Locate the cell with the specified text and output its (x, y) center coordinate. 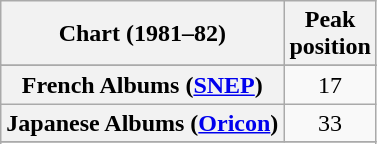
Japanese Albums (Oricon) (142, 123)
33 (330, 123)
French Albums (SNEP) (142, 85)
17 (330, 85)
Chart (1981–82) (142, 34)
Peakposition (330, 34)
